Search for the cell housing the specified text and yield its [x, y] center coordinate. 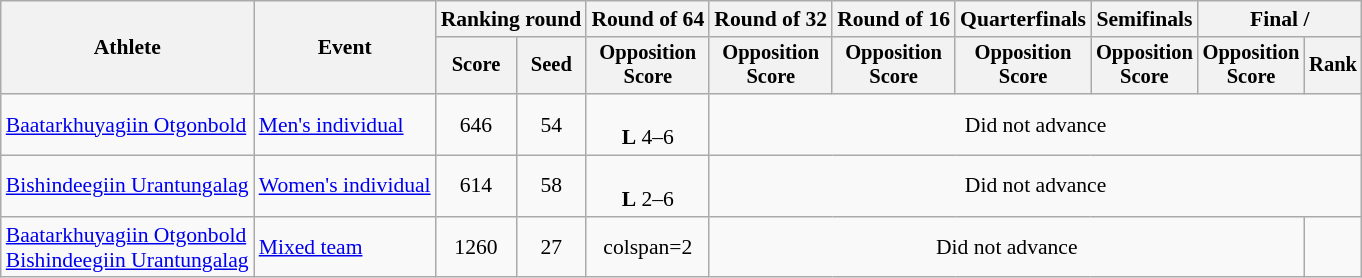
Quarterfinals [1023, 19]
Round of 16 [894, 19]
Men's individual [345, 124]
Score [476, 66]
Baatarkhuyagiin OtgonboldBishindeegiin Urantungalag [128, 248]
Rank [1333, 66]
Baatarkhuyagiin Otgonbold [128, 124]
54 [551, 124]
Seed [551, 66]
Event [345, 48]
Bishindeegiin Urantungalag [128, 186]
58 [551, 186]
Mixed team [345, 248]
Round of 32 [770, 19]
646 [476, 124]
Final / [1280, 19]
colspan=2 [648, 248]
Semifinals [1144, 19]
614 [476, 186]
Athlete [128, 48]
27 [551, 248]
Ranking round [512, 19]
Women's individual [345, 186]
1260 [476, 248]
L 2–6 [648, 186]
L 4–6 [648, 124]
Round of 64 [648, 19]
